For the text-containing cell, return its midpoint in [X, Y] coordinate format. 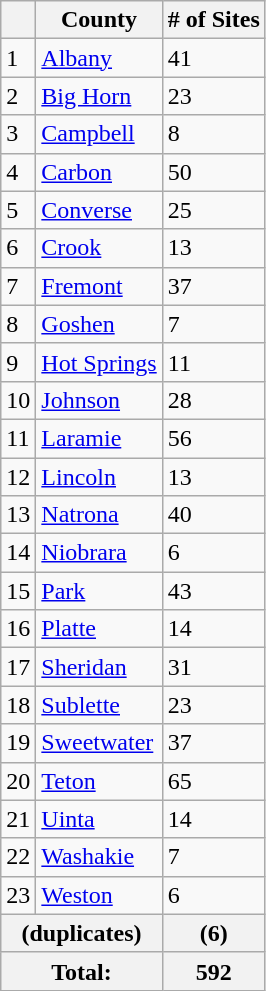
(6) [214, 933]
65 [214, 781]
22 [18, 857]
# of Sites [214, 20]
41 [214, 58]
Teton [99, 781]
County [99, 20]
Washakie [99, 857]
Sheridan [99, 667]
Natrona [99, 515]
40 [214, 515]
Laramie [99, 438]
16 [18, 629]
Uinta [99, 819]
Converse [99, 210]
43 [214, 591]
9 [18, 362]
Sweetwater [99, 743]
Crook [99, 248]
592 [214, 971]
50 [214, 172]
Total: [82, 971]
Fremont [99, 286]
Park [99, 591]
Johnson [99, 400]
Weston [99, 895]
Platte [99, 629]
25 [214, 210]
(duplicates) [82, 933]
3 [18, 134]
Lincoln [99, 477]
1 [18, 58]
15 [18, 591]
Campbell [99, 134]
56 [214, 438]
Hot Springs [99, 362]
4 [18, 172]
31 [214, 667]
28 [214, 400]
2 [18, 96]
Sublette [99, 705]
Albany [99, 58]
10 [18, 400]
Carbon [99, 172]
Niobrara [99, 553]
21 [18, 819]
5 [18, 210]
19 [18, 743]
Goshen [99, 324]
20 [18, 781]
18 [18, 705]
12 [18, 477]
17 [18, 667]
Big Horn [99, 96]
